Provide the [x, y] coordinate of the cell's center where the given text is located.  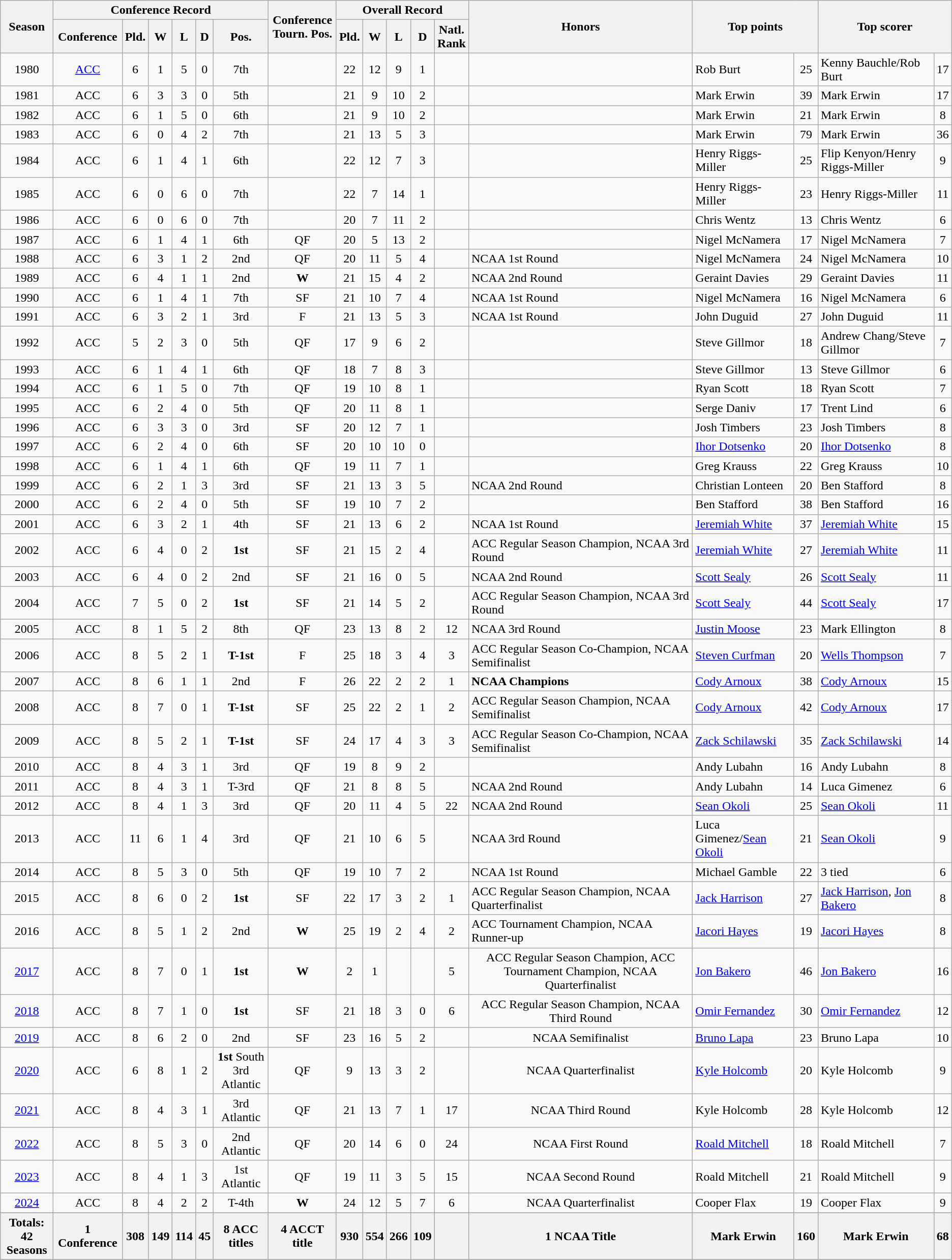
Andrew Chang/Steve Gillmor [876, 343]
Pos. [241, 37]
ACC Regular Season Champion, NCAA Third Round [580, 1011]
68 [943, 1236]
930 [349, 1236]
Serge Daniv [743, 408]
T-4th [241, 1203]
Natl.Rank [452, 37]
Luca Gimenez [876, 786]
2005 [27, 629]
42 [806, 708]
ACC Tournament Champion, NCAA Runner-up [580, 931]
NCAA Champions [580, 682]
1994 [27, 389]
2003 [27, 576]
Top points [756, 26]
NCAA First Round [580, 1144]
35 [806, 741]
2023 [27, 1177]
8th [241, 629]
114 [184, 1236]
45 [204, 1236]
2017 [27, 971]
28 [806, 1110]
Conference Record [161, 10]
NCAA Third Round [580, 1110]
Wells Thompson [876, 655]
2018 [27, 1011]
79 [806, 134]
46 [806, 971]
2011 [27, 786]
2024 [27, 1203]
1984 [27, 161]
Season [27, 26]
160 [806, 1236]
1999 [27, 485]
1997 [27, 447]
1998 [27, 466]
Kenny Bauchle/Rob Burt [876, 69]
1993 [27, 369]
Mark Ellington [876, 629]
2004 [27, 602]
Overall Record [402, 10]
1996 [27, 427]
1991 [27, 317]
1995 [27, 408]
2000 [27, 505]
1986 [27, 220]
2013 [27, 839]
2019 [27, 1037]
Justin Moose [743, 629]
1988 [27, 258]
1983 [27, 134]
308 [135, 1236]
Rob Burt [743, 69]
4th [241, 524]
1st South3rd Atlantic [241, 1070]
2006 [27, 655]
44 [806, 602]
2008 [27, 708]
2021 [27, 1110]
2015 [27, 898]
ACC Regular Season Champion, ACC Tournament Champion, NCAA Quarterfinalist [580, 971]
554 [374, 1236]
Trent Lind [876, 408]
Conference [88, 37]
37 [806, 524]
1990 [27, 298]
Luca Gimenez/Sean Okoli [743, 839]
8 ACC titles [241, 1236]
2016 [27, 931]
Steven Curfman [743, 655]
T-3rd [241, 786]
Totals:42 Seasons [27, 1236]
Top scorer [885, 26]
2012 [27, 806]
2002 [27, 550]
39 [806, 96]
1980 [27, 69]
NCAA Semifinalist [580, 1037]
29 [806, 278]
ConferenceTourn. Pos. [303, 26]
1992 [27, 343]
1 NCAA Title [580, 1236]
3 tied [876, 872]
Jack Harrison, Jon Bakero [876, 898]
2014 [27, 872]
109 [422, 1236]
266 [399, 1236]
30 [806, 1011]
ACC Regular Season Champion, NCAA Semifinalist [580, 708]
36 [943, 134]
2007 [27, 682]
Christian Lonteen [743, 485]
4 ACCT title [303, 1236]
2nd Atlantic [241, 1144]
2010 [27, 767]
2022 [27, 1144]
1989 [27, 278]
149 [161, 1236]
Flip Kenyon/Henry Riggs-Miller [876, 161]
2020 [27, 1070]
ACC Regular Season Champion, NCAA Quarterfinalist [580, 898]
1 Conference [88, 1236]
3rd Atlantic [241, 1110]
1985 [27, 193]
Jack Harrison [743, 898]
Michael Gamble [743, 872]
1982 [27, 115]
Honors [580, 26]
2009 [27, 741]
NCAA Second Round [580, 1177]
1st Atlantic [241, 1177]
1981 [27, 96]
1987 [27, 239]
2001 [27, 524]
